Detect which cell encompasses the target text, then output its (x, y) center coordinate. 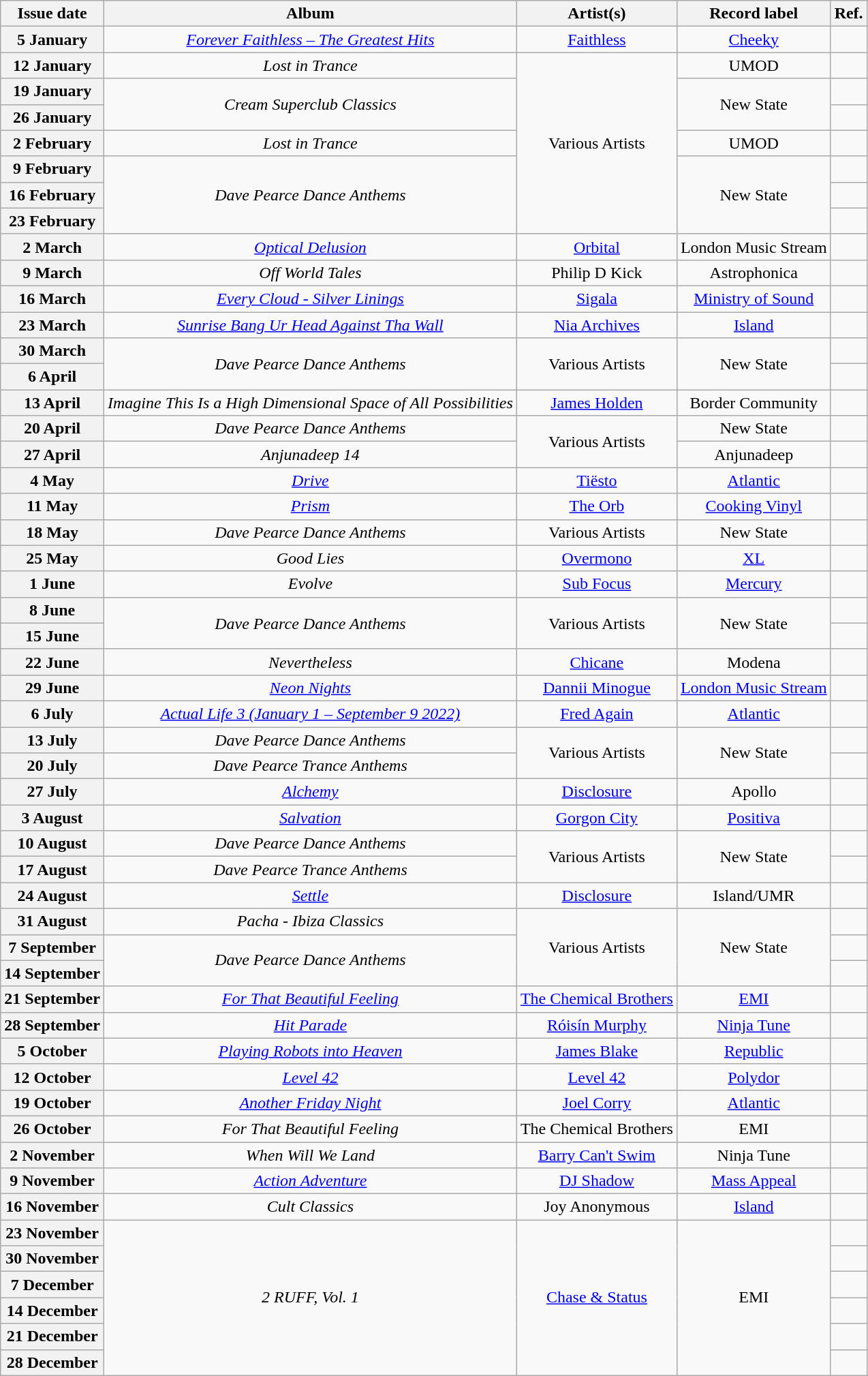
7 December (52, 1285)
Róisín Murphy (597, 1025)
Border Community (754, 403)
Mass Appeal (754, 1181)
17 August (52, 870)
27 July (52, 792)
Barry Can't Swim (597, 1155)
Modena (754, 662)
Anjunadeep (754, 455)
Playing Robots into Heaven (310, 1051)
Chase & Status (597, 1298)
5 January (52, 40)
Every Cloud - Silver Linings (310, 299)
20 July (52, 766)
Alchemy (310, 792)
29 June (52, 688)
9 November (52, 1181)
27 April (52, 455)
22 June (52, 662)
Positiva (754, 818)
Album (310, 14)
Gorgon City (597, 818)
Issue date (52, 14)
31 August (52, 921)
21 September (52, 999)
26 January (52, 117)
3 August (52, 818)
Cult Classics (310, 1207)
23 March (52, 325)
11 May (52, 506)
Overmono (597, 558)
Mercury (754, 584)
23 November (52, 1233)
Ministry of Sound (754, 299)
The Orb (597, 506)
12 January (52, 65)
Neon Nights (310, 688)
Faithless (597, 40)
Ref. (849, 14)
1 June (52, 584)
Sunrise Bang Ur Head Against Tha Wall (310, 325)
28 September (52, 1025)
Artist(s) (597, 14)
Joel Corry (597, 1103)
Actual Life 3 (January 1 – September 9 2022) (310, 714)
Tiësto (597, 480)
Joy Anonymous (597, 1207)
Forever Faithless – The Greatest Hits (310, 40)
14 September (52, 973)
18 May (52, 532)
Astrophonica (754, 273)
4 May (52, 480)
DJ Shadow (597, 1181)
Republic (754, 1051)
Evolve (310, 584)
Chicane (597, 662)
When Will We Land (310, 1155)
Good Lies (310, 558)
Another Friday Night (310, 1103)
Cream Superclub Classics (310, 104)
Fred Again (597, 714)
Off World Tales (310, 273)
2 February (52, 143)
Settle (310, 896)
Prism (310, 506)
25 May (52, 558)
19 January (52, 91)
21 December (52, 1336)
Cheeky (754, 40)
Apollo (754, 792)
13 April (52, 403)
5 October (52, 1051)
9 February (52, 169)
James Blake (597, 1051)
2 March (52, 247)
James Holden (597, 403)
15 June (52, 636)
Hit Parade (310, 1025)
Orbital (597, 247)
16 March (52, 299)
12 October (52, 1077)
Pacha - Ibiza Classics (310, 921)
Action Adventure (310, 1181)
Optical Delusion (310, 247)
16 November (52, 1207)
30 November (52, 1259)
20 April (52, 429)
Dannii Minogue (597, 688)
10 August (52, 844)
Anjunadeep 14 (310, 455)
6 July (52, 714)
2 RUFF, Vol. 1 (310, 1298)
13 July (52, 739)
24 August (52, 896)
14 December (52, 1311)
Record label (754, 14)
Island/UMR (754, 896)
30 March (52, 351)
2 November (52, 1155)
9 March (52, 273)
23 February (52, 221)
Salvation (310, 818)
Philip D Kick (597, 273)
Cooking Vinyl (754, 506)
Polydor (754, 1077)
XL (754, 558)
Drive (310, 480)
28 December (52, 1362)
19 October (52, 1103)
Nevertheless (310, 662)
26 October (52, 1129)
Sigala (597, 299)
6 April (52, 377)
Sub Focus (597, 584)
8 June (52, 610)
Nia Archives (597, 325)
Imagine This Is a High Dimensional Space of All Possibilities (310, 403)
7 September (52, 947)
16 February (52, 195)
